From the cell containing the given text, extract its center point as (x, y) coordinate. 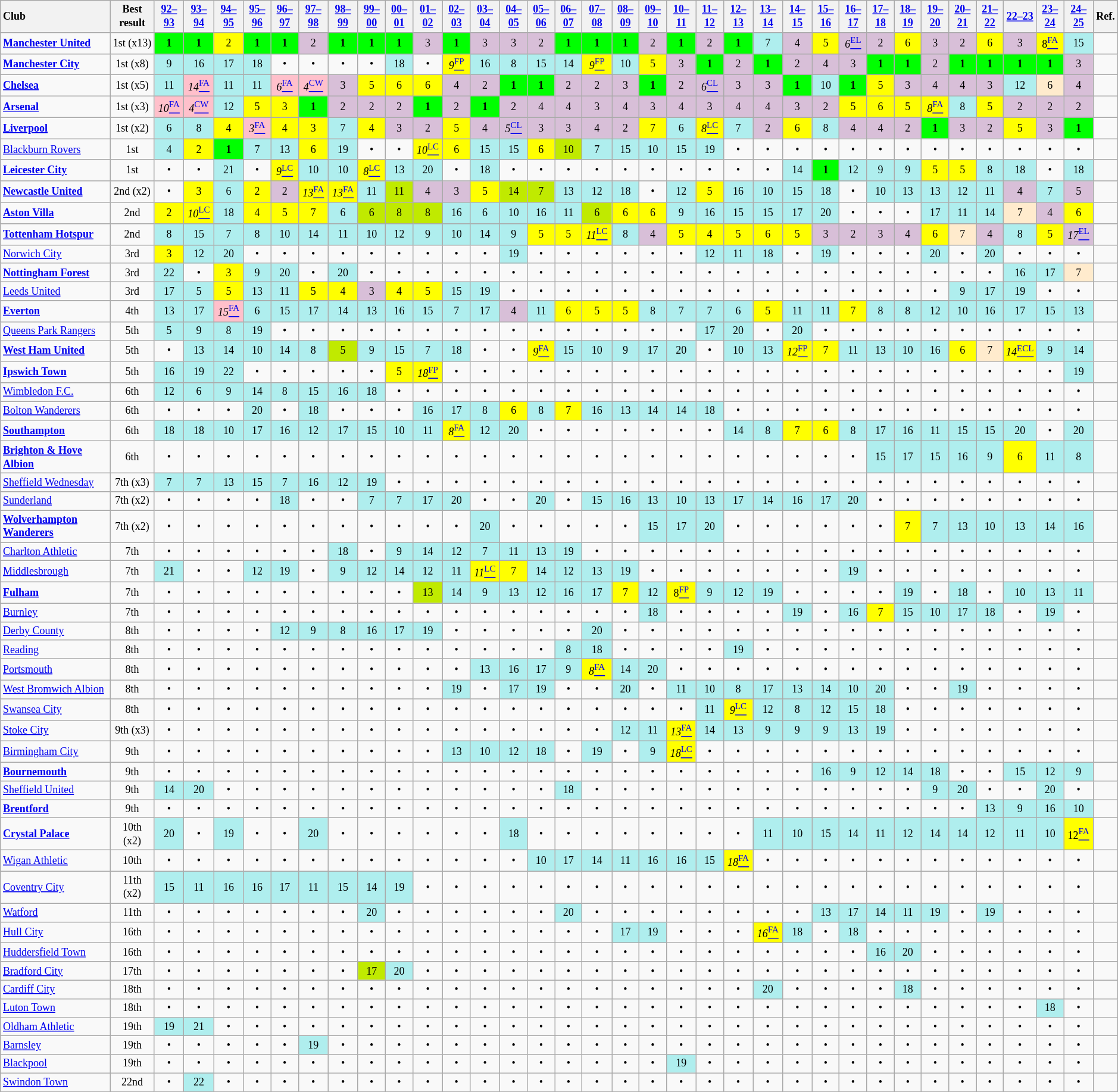
Barnsley (55, 1046)
Club (55, 17)
96–97 (285, 17)
Manchester City (55, 64)
1st (x5) (132, 86)
Sheffield United (55, 791)
Bolton Wanderers (55, 411)
08–09 (626, 17)
12–13 (738, 17)
West Ham United (55, 351)
Portsmouth (55, 670)
12FP (798, 351)
Charlton Athletic (55, 551)
22–23 (1020, 17)
Leicester City (55, 170)
Brentford (55, 809)
12FA (1079, 834)
10–11 (681, 17)
15FA (229, 311)
14–15 (798, 17)
Oldham Athletic (55, 1027)
Newcastle United (55, 192)
20–21 (963, 17)
Derby County (55, 631)
1st (x13) (132, 43)
18FA (738, 861)
Sheffield Wednesday (55, 482)
6CL (710, 86)
18–19 (908, 17)
99–00 (371, 17)
10th (132, 861)
Reading (55, 649)
16FA (768, 932)
06–07 (569, 17)
Stoke City (55, 731)
1st (x8) (132, 64)
Ref. (1106, 17)
14ECL (1020, 351)
Bradford City (55, 971)
West Bromwich Albion (55, 689)
11th (132, 912)
Best result (132, 17)
22nd (132, 1082)
3FA (257, 128)
Everton (55, 311)
13–14 (768, 17)
03–04 (485, 17)
16–17 (853, 17)
14FA (199, 86)
7th (x3) (132, 482)
94–95 (229, 17)
17–18 (880, 17)
18LC (681, 752)
00–01 (399, 17)
04–05 (513, 17)
Liverpool (55, 128)
11th (x2) (132, 887)
17EL (1079, 234)
Norwich City (55, 254)
Chelsea (55, 86)
Manchester United (55, 43)
10th (x2) (132, 834)
8FP (681, 592)
15–16 (826, 17)
02–03 (457, 17)
10FA (169, 107)
Watford (55, 912)
Coventry City (55, 887)
05–06 (541, 17)
Wigan Athletic (55, 861)
97–98 (313, 17)
Arsenal (55, 107)
92–93 (169, 17)
Luton Town (55, 1007)
Bournemouth (55, 772)
01–02 (427, 17)
Nottingham Forest (55, 273)
98–99 (343, 17)
Leeds United (55, 291)
1st (x2) (132, 128)
Brighton & Hove Albion (55, 457)
Swindon Town (55, 1082)
Aston Villa (55, 213)
Cardiff City (55, 990)
Fulham (55, 592)
Sunderland (55, 501)
Tottenham Hotspur (55, 234)
Birmingham City (55, 752)
Huddersfield Town (55, 953)
18FP (427, 372)
Hull City (55, 932)
Queens Park Rangers (55, 331)
Swansea City (55, 709)
21–22 (990, 17)
24–25 (1079, 17)
Wolverhampton Wanderers (55, 526)
6FA (285, 86)
07–08 (597, 17)
Wimbledon F.C. (55, 392)
6EL (853, 43)
1st (x3) (132, 107)
09–10 (652, 17)
95–96 (257, 17)
Southampton (55, 430)
19–20 (935, 17)
Burnley (55, 612)
4th (132, 311)
2nd (x2) (132, 192)
Middlesbrough (55, 572)
93–94 (199, 17)
Blackburn Rovers (55, 149)
17th (132, 971)
Blackpool (55, 1063)
Crystal Palace (55, 834)
11–12 (710, 17)
Ipswich Town (55, 372)
9FA (541, 351)
5CL (513, 128)
9th (x3) (132, 731)
23–24 (1050, 17)
